Search for the cell housing the specified text and yield its [X, Y] center coordinate. 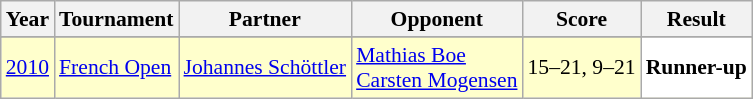
Johannes Schöttler [266, 68]
French Open [116, 68]
Year [28, 19]
Opponent [436, 19]
Score [582, 19]
15–21, 9–21 [582, 68]
Partner [266, 19]
Result [696, 19]
Mathias Boe Carsten Mogensen [436, 68]
Tournament [116, 19]
Runner-up [696, 68]
2010 [28, 68]
